Extract the [X, Y] coordinate from the center of the cell holding the provided text.  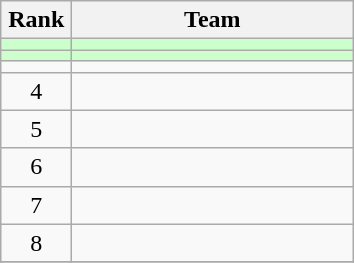
6 [36, 167]
4 [36, 91]
5 [36, 129]
Team [212, 20]
7 [36, 205]
8 [36, 243]
Rank [36, 20]
